Output the [x, y] coordinate of the center of the cell containing the given text.  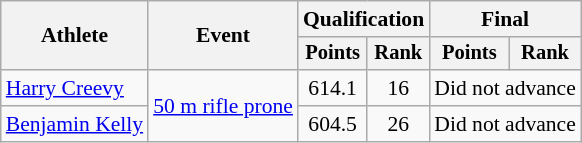
Final [505, 19]
Athlete [74, 36]
Harry Creevy [74, 88]
Qualification [364, 19]
26 [398, 124]
16 [398, 88]
Event [223, 36]
50 m rifle prone [223, 106]
Benjamin Kelly [74, 124]
614.1 [332, 88]
604.5 [332, 124]
